Scan for the cell matching the given text and deliver its (X, Y) coordinate at center. 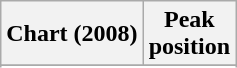
Peakposition (189, 34)
Chart (2008) (72, 34)
